Determine the (X, Y) coordinate at the center of the cell enclosing the given text.  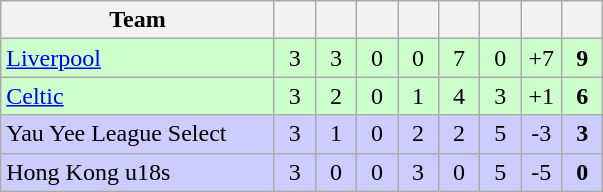
6 (582, 96)
+7 (542, 58)
Celtic (138, 96)
Yau Yee League Select (138, 134)
-5 (542, 172)
-3 (542, 134)
7 (460, 58)
9 (582, 58)
Liverpool (138, 58)
Hong Kong u18s (138, 172)
4 (460, 96)
Team (138, 20)
+1 (542, 96)
